Search for the cell housing the specified text and yield its (x, y) center coordinate. 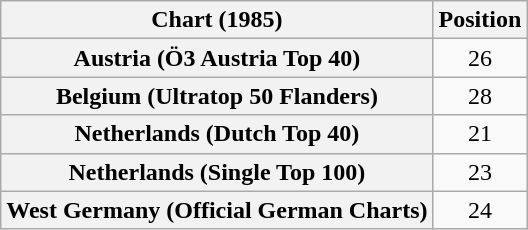
West Germany (Official German Charts) (217, 210)
Netherlands (Single Top 100) (217, 172)
23 (480, 172)
26 (480, 58)
28 (480, 96)
Austria (Ö3 Austria Top 40) (217, 58)
Belgium (Ultratop 50 Flanders) (217, 96)
21 (480, 134)
Chart (1985) (217, 20)
Netherlands (Dutch Top 40) (217, 134)
Position (480, 20)
24 (480, 210)
